Locate the cell with the specified text and output its (X, Y) center coordinate. 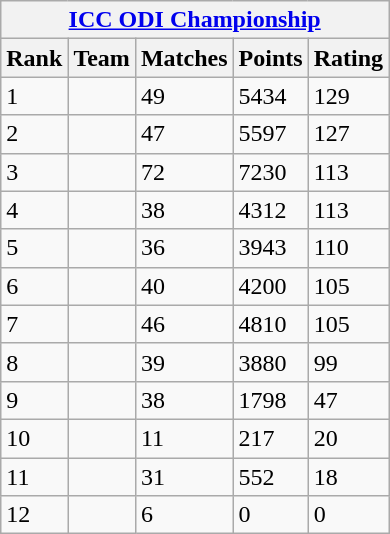
ICC ODI Championship (195, 20)
12 (34, 515)
4200 (270, 286)
217 (270, 438)
2 (34, 134)
40 (184, 286)
31 (184, 477)
9 (34, 400)
18 (348, 477)
127 (348, 134)
129 (348, 96)
10 (34, 438)
110 (348, 248)
3 (34, 172)
99 (348, 362)
39 (184, 362)
3943 (270, 248)
Matches (184, 58)
Rating (348, 58)
Points (270, 58)
3880 (270, 362)
4810 (270, 324)
1798 (270, 400)
5434 (270, 96)
7230 (270, 172)
Rank (34, 58)
5597 (270, 134)
4312 (270, 210)
72 (184, 172)
Team (102, 58)
5 (34, 248)
36 (184, 248)
20 (348, 438)
49 (184, 96)
552 (270, 477)
4 (34, 210)
7 (34, 324)
1 (34, 96)
46 (184, 324)
8 (34, 362)
